Return the [X, Y] coordinate for the center point of the cell that contains the specified text.  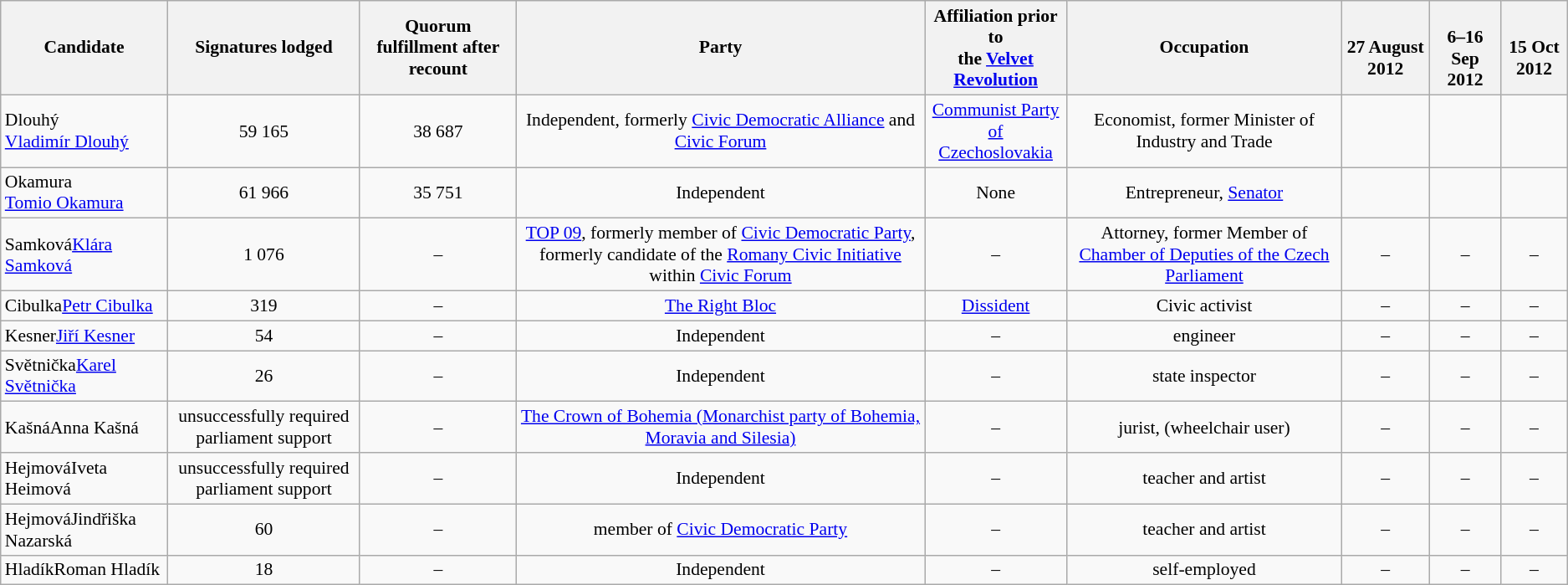
None [996, 192]
15 Oct 2012 [1534, 48]
SamkováKlára Samková [84, 254]
state inspector [1204, 377]
61 966 [263, 192]
engineer [1204, 336]
Entrepreneur, Senator [1204, 192]
Independent, formerly Civic Democratic Alliance and Civic Forum [721, 131]
TOP 09, formerly member of Civic Democratic Party, formerly candidate of the Romany Civic Initiative within Civic Forum [721, 254]
18 [263, 570]
6–16 Sep 2012 [1465, 48]
Quorum fulfillment after recount [438, 48]
59 165 [263, 131]
The Right Bloc [721, 306]
SvětničkaKarel Světnička [84, 377]
Candidate [84, 48]
KesnerJiří Kesner [84, 336]
38 687 [438, 131]
HejmováIveta Heimová [84, 479]
member of Civic Democratic Party [721, 529]
Party [721, 48]
jurist, (wheelchair user) [1204, 427]
OkamuraTomio Okamura [84, 192]
Affiliation prior to the Velvet Revolution [996, 48]
54 [263, 336]
HejmováJindřiška Nazarská [84, 529]
60 [263, 529]
HladíkRoman Hladík [84, 570]
KašnáAnna Kašná [84, 427]
26 [263, 377]
1 076 [263, 254]
DlouhýVladimír Dlouhý [84, 131]
Civic activist [1204, 306]
Attorney, former Member of Chamber of Deputies of the Czech Parliament [1204, 254]
Communist Party of Czechoslovakia [996, 131]
319 [263, 306]
Economist, former Minister of Industry and Trade [1204, 131]
35 751 [438, 192]
Signatures lodged [263, 48]
CibulkaPetr Cibulka [84, 306]
Dissident [996, 306]
self-employed [1204, 570]
The Crown of Bohemia (Monarchist party of Bohemia, Moravia and Silesia) [721, 427]
27 August 2012 [1386, 48]
Occupation [1204, 48]
